Provide the (X, Y) coordinate of the cell's center where the given text is located.  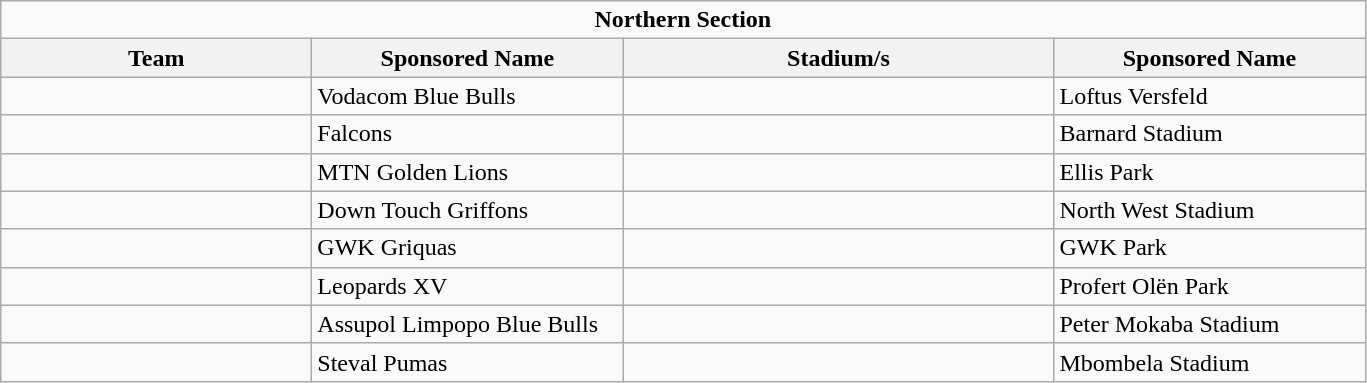
GWK Griquas (468, 248)
Falcons (468, 134)
Barnard Stadium (1210, 134)
North West Stadium (1210, 210)
Steval Pumas (468, 362)
Profert Olën Park (1210, 286)
Northern Section (683, 20)
Stadium/s (838, 58)
Mbombela Stadium (1210, 362)
Ellis Park (1210, 172)
Down Touch Griffons (468, 210)
Assupol Limpopo Blue Bulls (468, 324)
Leopards XV (468, 286)
Peter Mokaba Stadium (1210, 324)
MTN Golden Lions (468, 172)
GWK Park (1210, 248)
Loftus Versfeld (1210, 96)
Vodacom Blue Bulls (468, 96)
Team (156, 58)
